Capture the cell that displays the provided text and extract its [x, y] central coordinate. 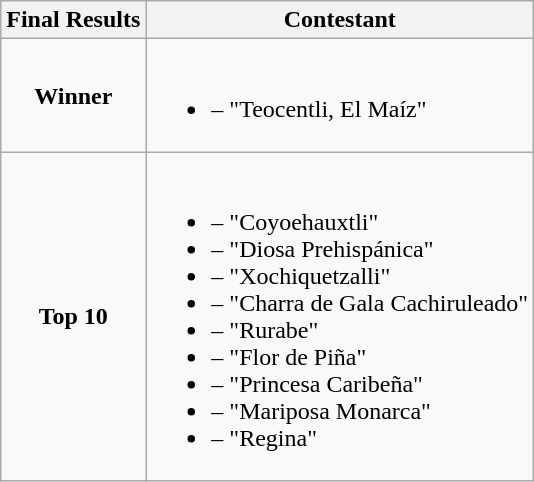
Contestant [340, 20]
– "Teocentli, El Maíz" [340, 96]
Top 10 [74, 316]
Winner [74, 96]
Final Results [74, 20]
